Return the (x, y) coordinate for the center point of the cell that contains the specified text.  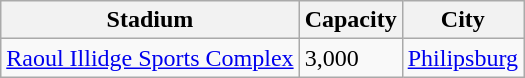
Stadium (150, 20)
Philipsburg (462, 58)
3,000 (350, 58)
Capacity (350, 20)
Raoul Illidge Sports Complex (150, 58)
City (462, 20)
